Find where the given text appears and provide that cell's center as [x, y] coordinate. 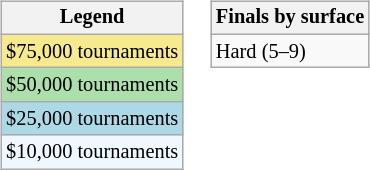
$25,000 tournaments [92, 119]
$10,000 tournaments [92, 152]
Hard (5–9) [290, 51]
Finals by surface [290, 18]
$75,000 tournaments [92, 51]
Legend [92, 18]
$50,000 tournaments [92, 85]
